Search for the cell housing the specified text and yield its (X, Y) center coordinate. 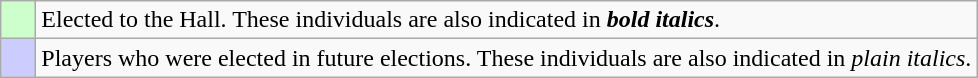
Elected to the Hall. These individuals are also indicated in bold italics. (506, 20)
Players who were elected in future elections. These individuals are also indicated in plain italics. (506, 58)
